For the text-containing cell, return its midpoint in [x, y] coordinate format. 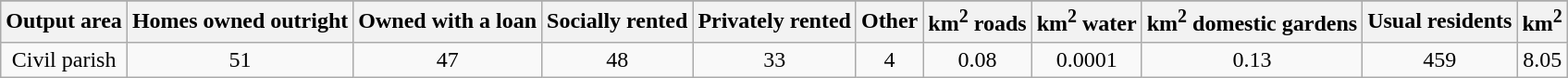
0.0001 [1086, 59]
0.08 [977, 59]
8.05 [1542, 59]
Owned with a loan [448, 22]
km2 water [1086, 22]
459 [1439, 59]
Civil parish [65, 59]
Other [889, 22]
47 [448, 59]
Usual residents [1439, 22]
51 [240, 59]
4 [889, 59]
Socially rented [618, 22]
km2 roads [977, 22]
0.13 [1252, 59]
km2 domestic gardens [1252, 22]
33 [775, 59]
km2 [1542, 22]
48 [618, 59]
Privately rented [775, 22]
Output area [65, 22]
Homes owned outright [240, 22]
